Return the (x, y) coordinate for the center point of the cell that contains the specified text.  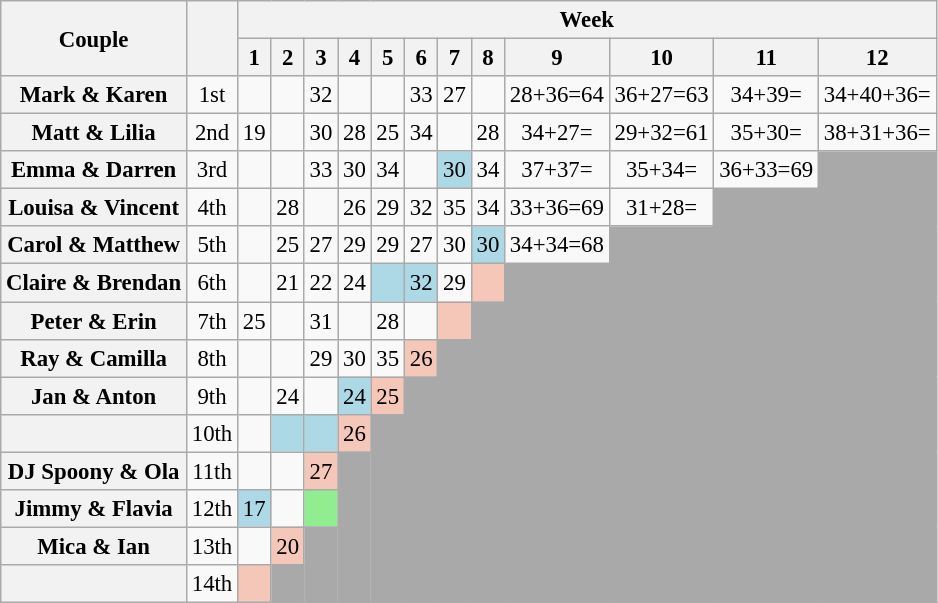
Week (587, 20)
28+36=64 (558, 95)
Mica & Ian (94, 546)
22 (320, 283)
14th (212, 584)
34+34=68 (558, 245)
11 (766, 58)
9 (558, 58)
33+36=69 (558, 208)
19 (254, 133)
7th (212, 321)
5 (388, 58)
DJ Spoony & Ola (94, 471)
36+33=69 (766, 170)
34+39= (766, 95)
11th (212, 471)
Peter & Erin (94, 321)
12th (212, 509)
38+31+36= (878, 133)
Emma & Darren (94, 170)
1 (254, 58)
Louisa & Vincent (94, 208)
Jimmy & Flavia (94, 509)
31+28= (662, 208)
4th (212, 208)
29+32=61 (662, 133)
3 (320, 58)
36+27=63 (662, 95)
17 (254, 509)
35+34= (662, 170)
Mark & Karen (94, 95)
8 (488, 58)
12 (878, 58)
Claire & Brendan (94, 283)
20 (288, 546)
9th (212, 396)
4 (354, 58)
1st (212, 95)
35+30= (766, 133)
3rd (212, 170)
2nd (212, 133)
Jan & Anton (94, 396)
10th (212, 433)
2 (288, 58)
6th (212, 283)
34+40+36= (878, 95)
13th (212, 546)
Ray & Camilla (94, 358)
10 (662, 58)
37+37= (558, 170)
Matt & Lilia (94, 133)
Carol & Matthew (94, 245)
31 (320, 321)
34+27= (558, 133)
6 (420, 58)
Couple (94, 38)
5th (212, 245)
8th (212, 358)
21 (288, 283)
7 (454, 58)
